Search for the cell housing the specified text and yield its [x, y] center coordinate. 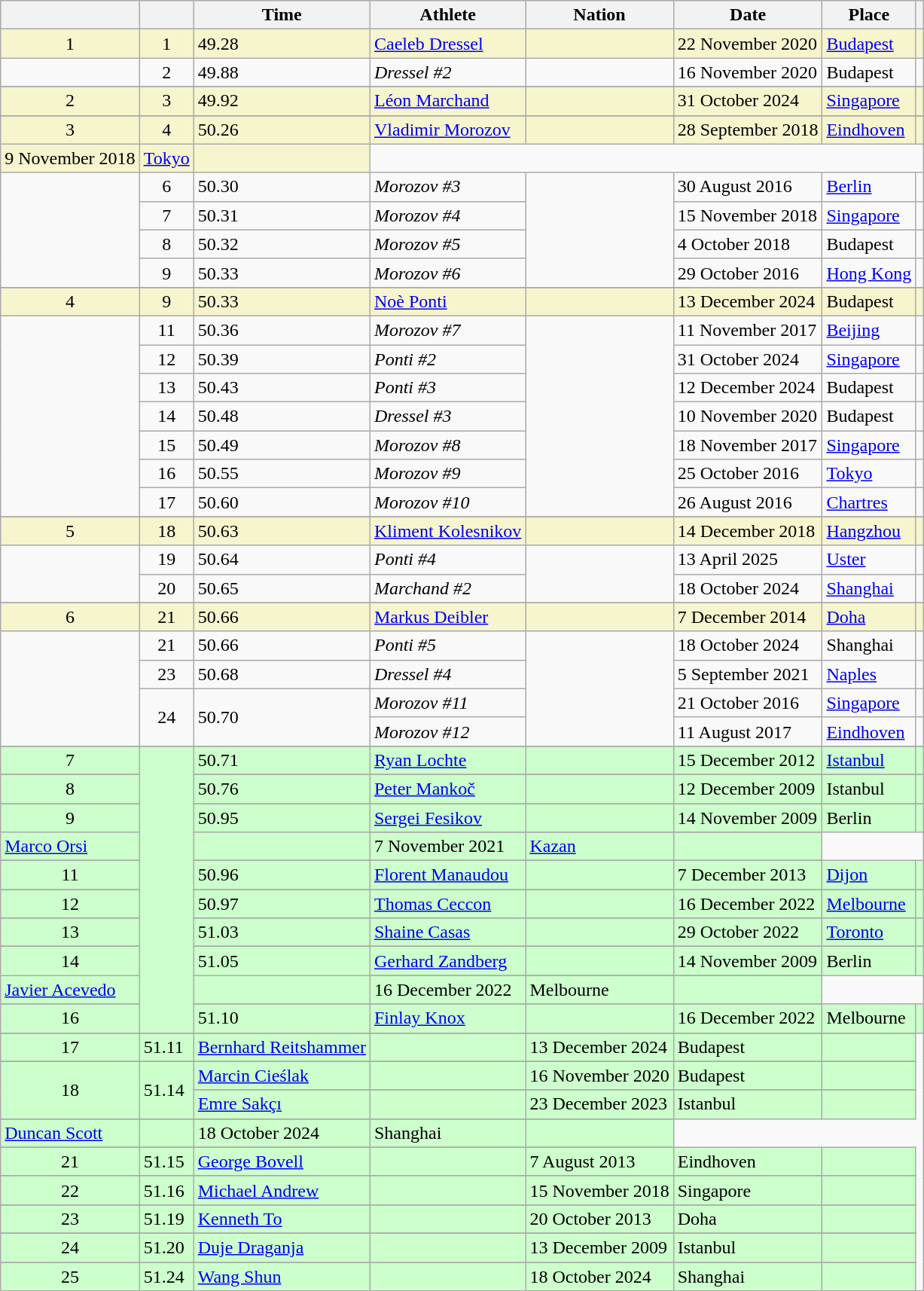
Kazan [599, 847]
Dijon [869, 875]
Time [282, 15]
50.97 [282, 904]
Kenneth To [282, 1219]
Chartres [869, 502]
Ponti #4 [447, 560]
Bernhard Reitshammer [282, 1047]
26 August 2016 [748, 502]
Morozov #8 [447, 445]
51.20 [166, 1247]
7 August 2013 [599, 1161]
Vladimir Morozov [447, 130]
50.68 [282, 674]
Michael Andrew [282, 1190]
Thomas Ceccon [447, 904]
50.76 [282, 789]
11 November 2017 [748, 330]
Kliment Kolesnikov [447, 531]
20 [166, 588]
18 November 2017 [748, 445]
Naples [869, 674]
23 December 2023 [599, 1104]
14 December 2018 [748, 531]
50.63 [282, 531]
50.70 [282, 717]
Ponti #3 [447, 388]
50.96 [282, 875]
50.49 [282, 445]
22 November 2020 [748, 44]
Toronto [869, 932]
Athlete [447, 15]
Markus Deibler [447, 617]
Duncan Scott [70, 1133]
49.28 [282, 44]
50.95 [282, 817]
Shaine Casas [447, 932]
Duje Draganja [282, 1247]
5 September 2021 [748, 674]
Caeleb Dressel [447, 44]
Noè Ponti [447, 301]
50.48 [282, 417]
Place [869, 15]
51.15 [166, 1161]
4 October 2018 [748, 244]
Wang Shun [282, 1277]
50.26 [282, 130]
50.65 [282, 588]
20 October 2013 [599, 1219]
51.11 [166, 1047]
51.16 [166, 1190]
21 October 2016 [748, 703]
Ponti #5 [447, 645]
Beijing [869, 330]
Javier Acevedo [70, 990]
Ponti #2 [447, 359]
50.71 [282, 760]
13 April 2025 [748, 560]
30 August 2016 [748, 187]
Morozov #4 [447, 215]
50.36 [282, 330]
Dressel #3 [447, 417]
Dressel #2 [447, 72]
51.14 [166, 1090]
Uster [869, 560]
Morozov #5 [447, 244]
50.32 [282, 244]
50.60 [282, 502]
12 December 2024 [748, 388]
25 [70, 1277]
Peter Mankoč [447, 789]
50.39 [282, 359]
Morozov #10 [447, 502]
50.30 [282, 187]
Léon Marchand [447, 101]
50.64 [282, 560]
Nation [599, 15]
11 August 2017 [748, 731]
9 November 2018 [70, 158]
7 December 2014 [748, 617]
Morozov #6 [447, 273]
Morozov #12 [447, 731]
Finlay Knox [447, 1018]
7 December 2013 [748, 875]
51.24 [166, 1277]
28 September 2018 [748, 130]
49.92 [282, 101]
Morozov #11 [447, 703]
51.03 [282, 932]
51.05 [282, 961]
50.43 [282, 388]
George Bovell [282, 1161]
50.55 [282, 474]
51.19 [166, 1219]
Morozov #3 [447, 187]
Marchand #2 [447, 588]
22 [70, 1190]
Dressel #4 [447, 674]
Morozov #9 [447, 474]
25 October 2016 [748, 474]
Marcin Cieślak [282, 1076]
Hangzhou [869, 531]
Date [748, 15]
Ryan Lochte [447, 760]
Marco Orsi [70, 847]
49.88 [282, 72]
19 [166, 560]
50.31 [282, 215]
Sergei Fesikov [447, 817]
Gerhard Zandberg [447, 961]
Emre Sakçı [282, 1104]
13 December 2009 [599, 1247]
5 [70, 531]
12 December 2009 [748, 789]
7 November 2021 [447, 847]
29 October 2022 [748, 932]
15 [166, 445]
Hong Kong [869, 273]
51.10 [282, 1018]
Florent Manaudou [447, 875]
10 November 2020 [748, 417]
15 December 2012 [748, 760]
29 October 2016 [748, 273]
Morozov #7 [447, 330]
